Pinpoint the cell where the given text exists, returning its (X, Y) midpoint coordinate. 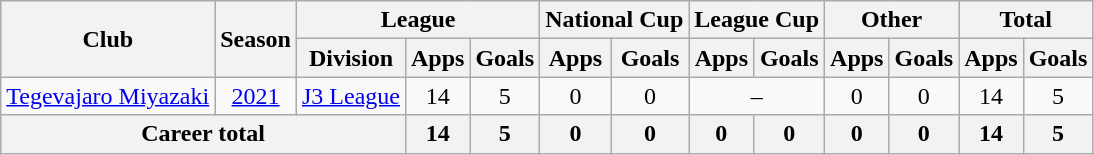
National Cup (614, 20)
Season (256, 39)
League Cup (757, 20)
Division (350, 58)
Other (892, 20)
– (757, 96)
Tegevajaro Miyazaki (108, 96)
2021 (256, 96)
Total (1026, 20)
Club (108, 39)
Career total (204, 134)
J3 League (350, 96)
League (418, 20)
